Output the [X, Y] coordinate of the center of the cell containing the given text.  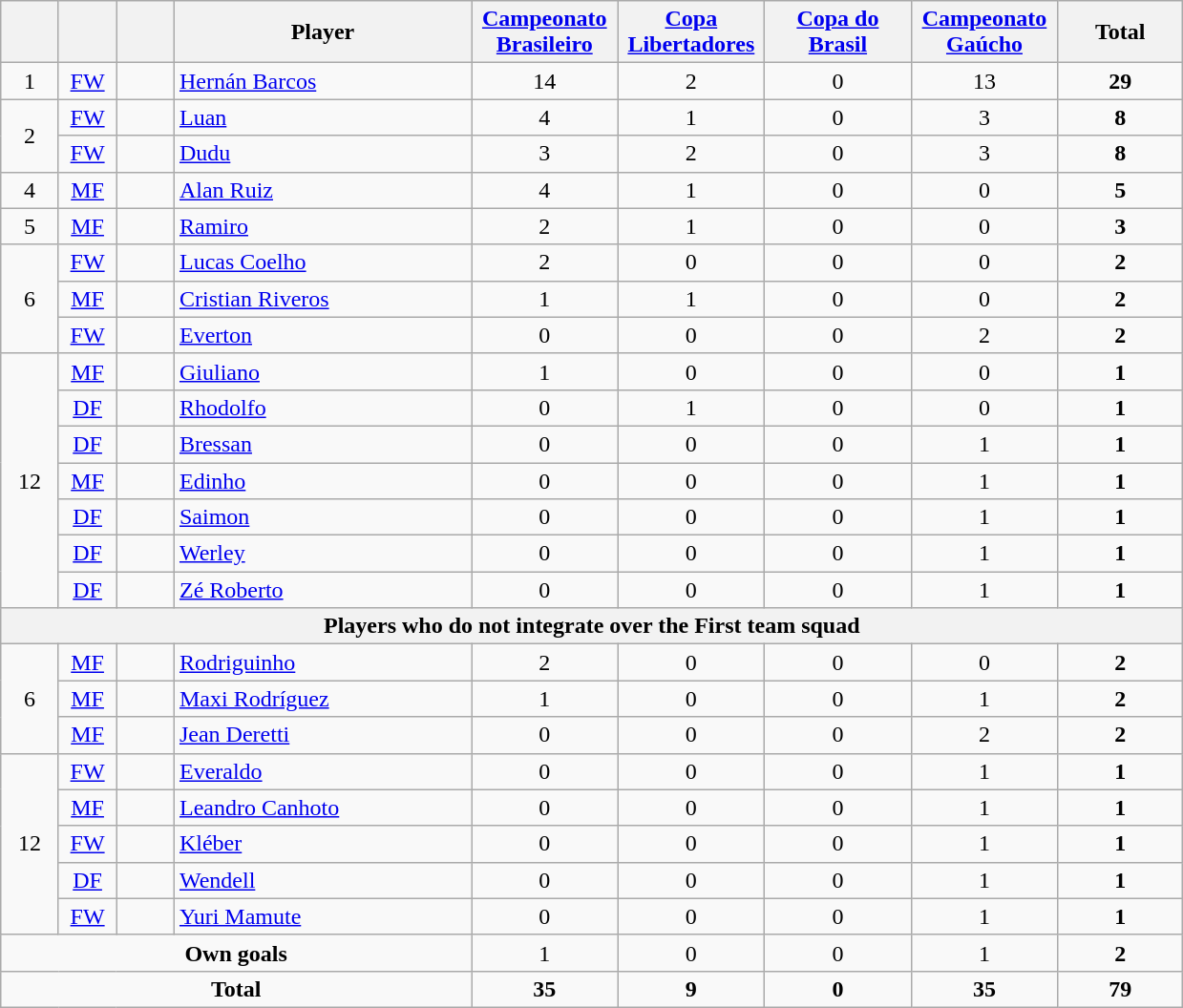
Luan [323, 117]
Everton [323, 335]
Wendell [323, 880]
13 [984, 81]
Giuliano [323, 371]
29 [1121, 81]
Cristian Riveros [323, 299]
Dudu [323, 154]
Ramiro [323, 226]
Players who do not integrate over the First team squad [592, 626]
Campeonato Gaúcho [984, 32]
Maxi Rodríguez [323, 699]
Yuri Mamute [323, 916]
Lucas Coelho [323, 262]
Copa Libertadores [691, 32]
Hernán Barcos [323, 81]
Zé Roberto [323, 590]
Everaldo [323, 771]
79 [1121, 989]
9 [691, 989]
Leandro Canhoto [323, 808]
Campeonato Brasileiro [545, 32]
Own goals [237, 953]
Edinho [323, 480]
Rhodolfo [323, 408]
Jean Deretti [323, 735]
14 [545, 81]
Werley [323, 554]
Copa do Brasil [838, 32]
Bressan [323, 444]
Saimon [323, 517]
Alan Ruiz [323, 190]
Rodriguinho [323, 662]
Kléber [323, 844]
Player [323, 32]
